For the text-containing cell, return its midpoint in [X, Y] coordinate format. 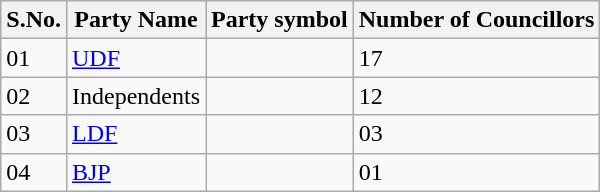
Independents [136, 96]
Party Name [136, 20]
12 [476, 96]
Party symbol [280, 20]
S.No. [34, 20]
LDF [136, 134]
17 [476, 58]
04 [34, 172]
02 [34, 96]
BJP [136, 172]
Number of Councillors [476, 20]
UDF [136, 58]
